Provide the [X, Y] coordinate of the cell's center where the given text is located.  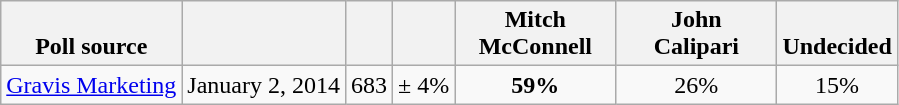
Poll source [92, 34]
January 2, 2014 [264, 85]
Gravis Marketing [92, 85]
MitchMcConnell [536, 34]
JohnCalipari [696, 34]
Undecided [837, 34]
26% [696, 85]
± 4% [424, 85]
59% [536, 85]
15% [837, 85]
683 [368, 85]
